Locate the cell with the specified text and output its (x, y) center coordinate. 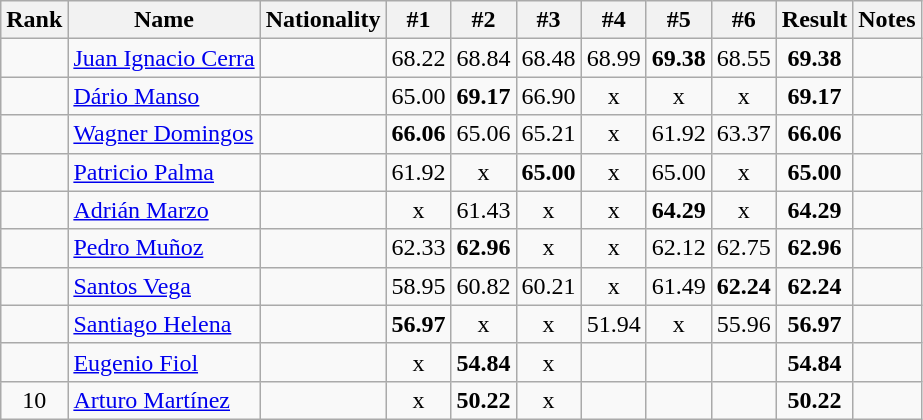
Dário Manso (164, 96)
65.06 (484, 134)
68.84 (484, 58)
#2 (484, 20)
60.21 (548, 286)
60.82 (484, 286)
Juan Ignacio Cerra (164, 58)
62.33 (418, 248)
Santos Vega (164, 286)
51.94 (614, 324)
#6 (744, 20)
Name (164, 20)
63.37 (744, 134)
Pedro Muñoz (164, 248)
62.12 (678, 248)
Wagner Domingos (164, 134)
#1 (418, 20)
Arturo Martínez (164, 400)
Nationality (323, 20)
Adrián Marzo (164, 210)
68.48 (548, 58)
68.99 (614, 58)
10 (34, 400)
61.49 (678, 286)
68.55 (744, 58)
#4 (614, 20)
55.96 (744, 324)
66.90 (548, 96)
Notes (887, 20)
Patricio Palma (164, 172)
#5 (678, 20)
61.43 (484, 210)
Eugenio Fiol (164, 362)
Rank (34, 20)
#3 (548, 20)
68.22 (418, 58)
62.75 (744, 248)
Result (814, 20)
65.21 (548, 134)
Santiago Helena (164, 324)
58.95 (418, 286)
